Return the (x, y) coordinate for the center point of the cell that contains the specified text.  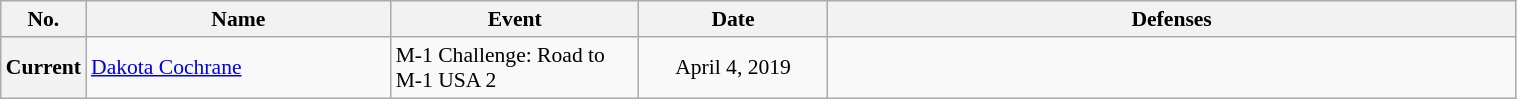
No. (44, 19)
Name (238, 19)
Current (44, 68)
M-1 Challenge: Road to M-1 USA 2 (515, 68)
Dakota Cochrane (238, 68)
Defenses (1172, 19)
Date (733, 19)
April 4, 2019 (733, 68)
Event (515, 19)
